Return the (x, y) coordinate for the center point of the cell that contains the specified text.  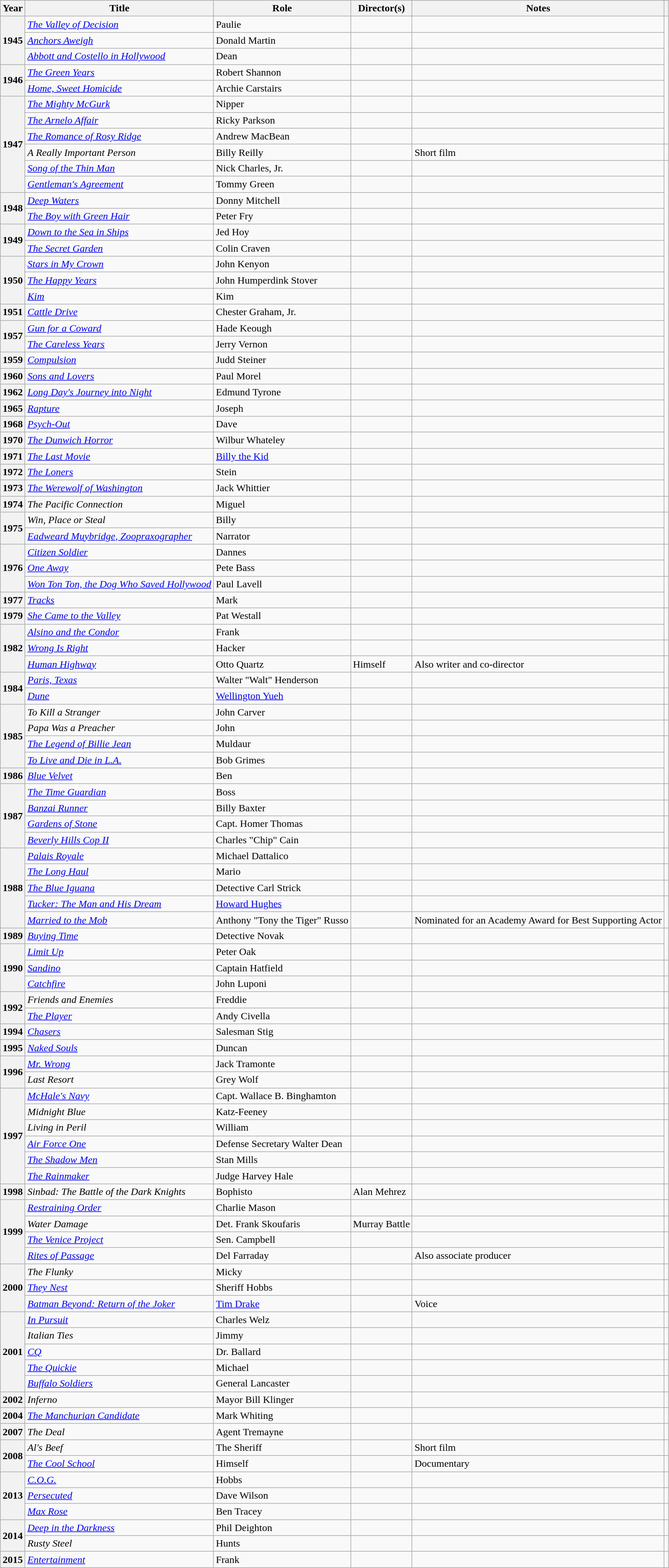
Entertainment (119, 1560)
Dean (282, 56)
1962 (13, 392)
Eadweard Muybridge, Zoopraxographer (119, 536)
Compulsion (119, 360)
Howard Hughes (282, 904)
1999 (13, 1231)
Alsino and the Condor (119, 632)
To Kill a Stranger (119, 712)
Wilbur Whateley (282, 440)
The Rainmaker (119, 1176)
1997 (13, 1136)
Walter "Walt" Henderson (282, 680)
The Blue Iguana (119, 888)
Hade Keough (282, 328)
Sons and Lovers (119, 376)
John Kenyon (282, 264)
1996 (13, 1072)
Paulie (282, 24)
Jimmy (282, 1336)
1989 (13, 936)
Narrator (282, 536)
Katz-Feeney (282, 1112)
The Time Guardian (119, 792)
Persecuted (119, 1496)
Home, Sweet Homicide (119, 88)
Colin Craven (282, 248)
The Romance of Rosy Ridge (119, 136)
1946 (13, 80)
Mario (282, 872)
Peter Fry (282, 216)
Tucker: The Man and His Dream (119, 904)
Det. Frank Skoufaris (282, 1224)
Peter Oak (282, 952)
Papa Was a Preacher (119, 728)
Billy Baxter (282, 808)
1951 (13, 312)
Water Damage (119, 1224)
Italian Ties (119, 1336)
1948 (13, 208)
Muldaur (282, 744)
The Green Years (119, 72)
Chester Graham, Jr. (282, 312)
Wrong Is Right (119, 648)
Title (119, 8)
1972 (13, 472)
Capt. Wallace B. Binghamton (282, 1096)
Edmund Tyrone (282, 392)
Friends and Enemies (119, 1000)
Charles Welz (282, 1320)
1974 (13, 504)
Deep in the Darkness (119, 1528)
John Luponi (282, 984)
1986 (13, 776)
Gun for a Coward (119, 328)
Agent Tremayne (282, 1431)
Al's Beef (119, 1447)
Limit Up (119, 952)
2007 (13, 1431)
2000 (13, 1288)
Detective Novak (282, 936)
Robert Shannon (282, 72)
1995 (13, 1048)
Stars in My Crown (119, 264)
Song of the Thin Man (119, 168)
The Valley of Decision (119, 24)
Abbott and Costello in Hollywood (119, 56)
Hobbs (282, 1479)
2002 (13, 1400)
Living in Peril (119, 1128)
Micky (282, 1272)
Also associate producer (538, 1256)
Sheriff Hobbs (282, 1288)
1976 (13, 568)
Also writer and co-director (538, 664)
1971 (13, 456)
Batman Beyond: Return of the Joker (119, 1304)
Dave (282, 424)
Sinbad: The Battle of the Dark Knights (119, 1192)
Duncan (282, 1048)
Archie Carstairs (282, 88)
1987 (13, 816)
A Really Important Person (119, 152)
Banzai Runner (119, 808)
The Mighty McGurk (119, 104)
Ben (282, 776)
Billy the Kid (282, 456)
Blue Velvet (119, 776)
Cattle Drive (119, 312)
In Pursuit (119, 1320)
To Live and Die in L.A. (119, 760)
The Pacific Connection (119, 504)
Buying Time (119, 936)
The Legend of Billie Jean (119, 744)
Max Rose (119, 1512)
Rites of Passage (119, 1256)
1990 (13, 968)
Tommy Green (282, 184)
Dr. Ballard (282, 1352)
Paul Lavell (282, 584)
Last Resort (119, 1080)
Ben Tracey (282, 1512)
Notes (538, 8)
Stan Mills (282, 1160)
The Boy with Green Hair (119, 216)
Paris, Texas (119, 680)
1985 (13, 736)
The Deal (119, 1431)
The Secret Garden (119, 248)
Inferno (119, 1400)
McHale's Navy (119, 1096)
The Sheriff (282, 1447)
Deep Waters (119, 200)
Andy Civella (282, 1016)
Rapture (119, 408)
Pete Bass (282, 568)
John Humperdink Stover (282, 280)
Anthony "Tony the Tiger" Russo (282, 920)
1973 (13, 488)
Dannes (282, 552)
1988 (13, 888)
Chasers (119, 1032)
Michael (282, 1368)
Pat Westall (282, 616)
1994 (13, 1032)
One Away (119, 568)
Andrew MacBean (282, 136)
C.O.G. (119, 1479)
General Lancaster (282, 1384)
Win, Place or Steal (119, 520)
Tracks (119, 600)
Citizen Soldier (119, 552)
Palais Royale (119, 856)
Psych-Out (119, 424)
1977 (13, 600)
The Venice Project (119, 1240)
1998 (13, 1192)
Dune (119, 696)
They Nest (119, 1288)
2004 (13, 1415)
Charles "Chip" Cain (282, 840)
1984 (13, 688)
The Loners (119, 472)
The Happy Years (119, 280)
CQ (119, 1352)
Tim Drake (282, 1304)
Charlie Mason (282, 1208)
Role (282, 8)
Jerry Vernon (282, 344)
Miguel (282, 504)
1992 (13, 1008)
Donald Martin (282, 40)
Defense Secretary Walter Dean (282, 1144)
1979 (13, 616)
The Arnelo Affair (119, 120)
Year (13, 8)
Rusty Steel (119, 1544)
John Carver (282, 712)
Human Highway (119, 664)
1959 (13, 360)
The Long Haul (119, 872)
Buffalo Soldiers (119, 1384)
Boss (282, 792)
2015 (13, 1560)
Detective Carl Strick (282, 888)
Jed Hoy (282, 232)
1950 (13, 280)
1949 (13, 240)
Gardens of Stone (119, 824)
The Werewolf of Washington (119, 488)
The Player (119, 1016)
Catchfire (119, 984)
Otto Quartz (282, 664)
Dave Wilson (282, 1496)
Wellington Yueh (282, 696)
Judd Steiner (282, 360)
John (282, 728)
Director(s) (382, 8)
1957 (13, 336)
Ricky Parkson (282, 120)
Mr. Wrong (119, 1064)
Voice (538, 1304)
1947 (13, 144)
2001 (13, 1352)
Hacker (282, 648)
Documentary (538, 1463)
Sandino (119, 968)
The Flunky (119, 1272)
Hunts (282, 1544)
2008 (13, 1455)
1960 (13, 376)
Gentleman's Agreement (119, 184)
Alan Mehrez (382, 1192)
Won Ton Ton, the Dog Who Saved Hollywood (119, 584)
The Careless Years (119, 344)
The Manchurian Candidate (119, 1415)
Nipper (282, 104)
The Last Movie (119, 456)
Restraining Order (119, 1208)
Joseph (282, 408)
The Shadow Men (119, 1160)
Naked Souls (119, 1048)
1970 (13, 440)
Nominated for an Academy Award for Best Supporting Actor (538, 920)
1965 (13, 408)
1945 (13, 40)
The Dunwich Horror (119, 440)
Billy (282, 520)
Anchors Aweigh (119, 40)
Freddie (282, 1000)
Salesman Stig (282, 1032)
1975 (13, 528)
Bob Grimes (282, 760)
Billy Reilly (282, 152)
Midnight Blue (119, 1112)
Nick Charles, Jr. (282, 168)
Long Day's Journey into Night (119, 392)
Del Farraday (282, 1256)
Murray Battle (382, 1224)
Stein (282, 472)
1968 (13, 424)
Sen. Campbell (282, 1240)
Captain Hatfield (282, 968)
2013 (13, 1495)
1982 (13, 648)
She Came to the Valley (119, 616)
Michael Dattalico (282, 856)
Mark (282, 600)
The Quickie (119, 1368)
Mark Whiting (282, 1415)
The Cool School (119, 1463)
Married to the Mob (119, 920)
Jack Whittier (282, 488)
Air Force One (119, 1144)
Judge Harvey Hale (282, 1176)
Bophisto (282, 1192)
Beverly Hills Cop II (119, 840)
Grey Wolf (282, 1080)
Phil Deighton (282, 1528)
Paul Morel (282, 376)
Down to the Sea in Ships (119, 232)
2014 (13, 1536)
Jack Tramonte (282, 1064)
Mayor Bill Klinger (282, 1400)
Capt. Homer Thomas (282, 824)
Donny Mitchell (282, 200)
William (282, 1128)
